Scan for the cell matching the given text and deliver its (x, y) coordinate at center. 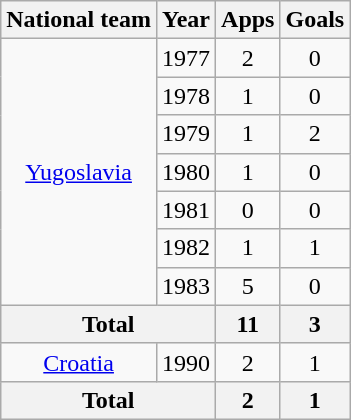
Yugoslavia (79, 172)
Goals (315, 20)
Apps (248, 20)
3 (315, 324)
1982 (186, 248)
11 (248, 324)
1980 (186, 172)
Year (186, 20)
1983 (186, 286)
Croatia (79, 362)
National team (79, 20)
5 (248, 286)
1990 (186, 362)
1977 (186, 58)
1981 (186, 210)
1979 (186, 134)
1978 (186, 96)
